Detect which cell encompasses the target text, then output its (x, y) center coordinate. 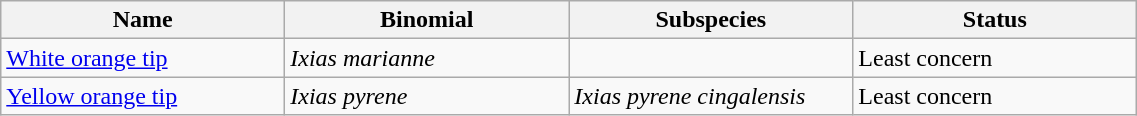
Ixias pyrene cingalensis (711, 96)
Status (995, 20)
Yellow orange tip (143, 96)
Ixias marianne (427, 58)
Subspecies (711, 20)
Name (143, 20)
Binomial (427, 20)
Ixias pyrene (427, 96)
White orange tip (143, 58)
